Capture the cell that displays the provided text and extract its [X, Y] central coordinate. 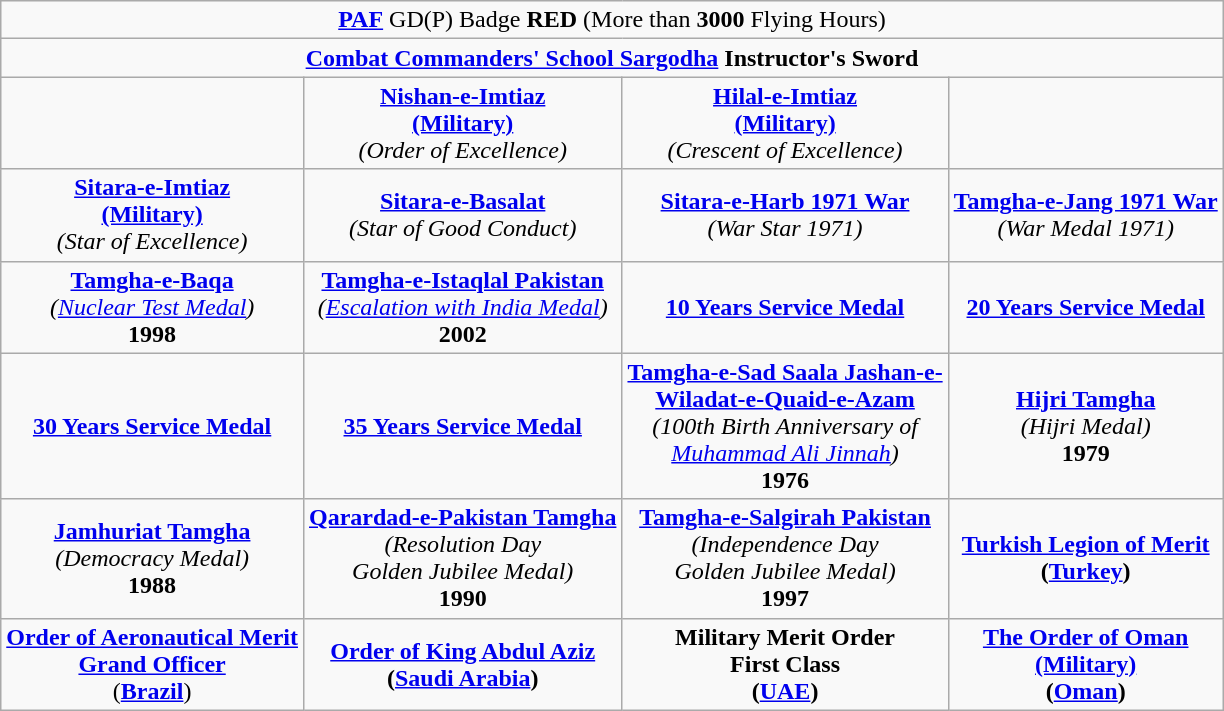
Order of Aeronautical MeritGrand Officer(Brazil) [152, 664]
Tamgha-e-Sad Saala Jashan-e-Wiladat-e-Quaid-e-Azam(100th Birth Anniversary ofMuhammad Ali Jinnah)1976 [785, 426]
Sitara-e-Harb 1971 War(War Star 1971) [785, 215]
The Order of Oman(Military)(Oman) [1086, 664]
Tamgha-e-Jang 1971 War(War Medal 1971) [1086, 215]
30 Years Service Medal [152, 426]
Tamgha-e-Istaqlal Pakistan(Escalation with India Medal)2002 [462, 307]
PAF GD(P) Badge RED (More than 3000 Flying Hours) [612, 20]
Military Merit OrderFirst Class(UAE) [785, 664]
Combat Commanders' School Sargodha Instructor's Sword [612, 58]
Hilal-e-Imtiaz(Military)(Crescent of Excellence) [785, 123]
Order of King Abdul Aziz(Saudi Arabia) [462, 664]
Tamgha-e-Salgirah Pakistan(Independence DayGolden Jubilee Medal)1997 [785, 558]
20 Years Service Medal [1086, 307]
Tamgha-e-Baqa(Nuclear Test Medal)1998 [152, 307]
Sitara-e-Basalat(Star of Good Conduct) [462, 215]
Nishan-e-Imtiaz(Military)(Order of Excellence) [462, 123]
Jamhuriat Tamgha(Democracy Medal)1988 [152, 558]
10 Years Service Medal [785, 307]
Hijri Tamgha(Hijri Medal)1979 [1086, 426]
Sitara-e-Imtiaz(Military)(Star of Excellence) [152, 215]
Turkish Legion of Merit(Turkey) [1086, 558]
Qarardad-e-Pakistan Tamgha(Resolution DayGolden Jubilee Medal)1990 [462, 558]
35 Years Service Medal [462, 426]
